Extract the (X, Y) coordinate from the center of the cell holding the provided text.  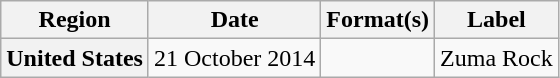
Date (234, 20)
Region (75, 20)
Zuma Rock (497, 58)
21 October 2014 (234, 58)
Format(s) (378, 20)
Label (497, 20)
United States (75, 58)
